Provide the [X, Y] coordinate of the cell's center where the given text is located.  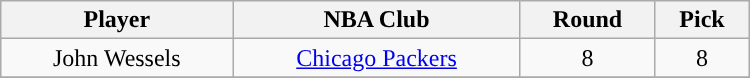
NBA Club [376, 20]
Round [588, 20]
John Wessels [117, 58]
Player [117, 20]
Chicago Packers [376, 58]
Pick [702, 20]
